Extract the (x, y) coordinate from the center of the cell holding the provided text.  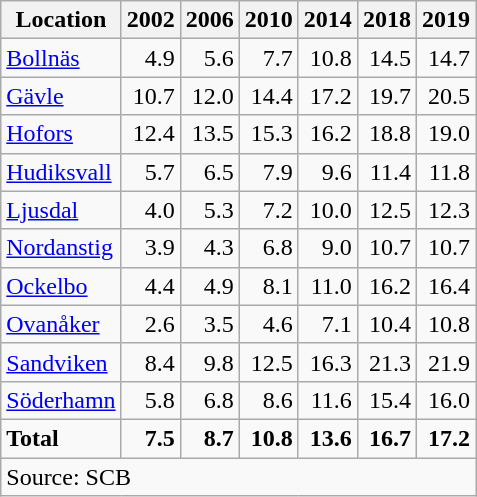
Nordanstig (61, 248)
8.7 (210, 438)
Total (61, 438)
19.7 (386, 96)
14.7 (446, 58)
4.3 (210, 248)
3.5 (210, 324)
16.3 (328, 362)
21.9 (446, 362)
10.0 (328, 210)
15.4 (386, 400)
Sandviken (61, 362)
7.5 (150, 438)
16.4 (446, 286)
21.3 (386, 362)
18.8 (386, 134)
8.4 (150, 362)
11.0 (328, 286)
Ockelbo (61, 286)
2.6 (150, 324)
Hofors (61, 134)
5.7 (150, 172)
2006 (210, 20)
3.9 (150, 248)
12.3 (446, 210)
Source: SCB (238, 477)
14.4 (268, 96)
Gävle (61, 96)
2014 (328, 20)
Hudiksvall (61, 172)
12.0 (210, 96)
8.1 (268, 286)
Ljusdal (61, 210)
14.5 (386, 58)
8.6 (268, 400)
20.5 (446, 96)
4.4 (150, 286)
13.5 (210, 134)
4.0 (150, 210)
12.4 (150, 134)
Ovanåker (61, 324)
16.0 (446, 400)
2010 (268, 20)
19.0 (446, 134)
Location (61, 20)
7.7 (268, 58)
6.5 (210, 172)
Söderhamn (61, 400)
9.8 (210, 362)
5.6 (210, 58)
9.0 (328, 248)
7.2 (268, 210)
2018 (386, 20)
16.7 (386, 438)
13.6 (328, 438)
10.4 (386, 324)
2002 (150, 20)
4.6 (268, 324)
2019 (446, 20)
Bollnäs (61, 58)
11.8 (446, 172)
7.9 (268, 172)
5.8 (150, 400)
11.6 (328, 400)
7.1 (328, 324)
11.4 (386, 172)
9.6 (328, 172)
15.3 (268, 134)
5.3 (210, 210)
